For the text-containing cell, return its midpoint in (X, Y) coordinate format. 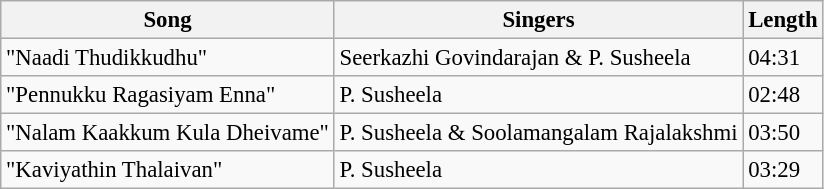
Seerkazhi Govindarajan & P. Susheela (538, 58)
"Naadi Thudikkudhu" (168, 58)
Song (168, 20)
"Kaviyathin Thalaivan" (168, 170)
03:50 (783, 133)
02:48 (783, 95)
Singers (538, 20)
"Pennukku Ragasiyam Enna" (168, 95)
04:31 (783, 58)
"Nalam Kaakkum Kula Dheivame" (168, 133)
Length (783, 20)
03:29 (783, 170)
P. Susheela & Soolamangalam Rajalakshmi (538, 133)
